Identify which cell holds the provided text, then report its (x, y) central coordinate. 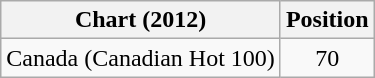
70 (327, 58)
Canada (Canadian Hot 100) (141, 58)
Chart (2012) (141, 20)
Position (327, 20)
